Capture the cell that displays the provided text and extract its (X, Y) central coordinate. 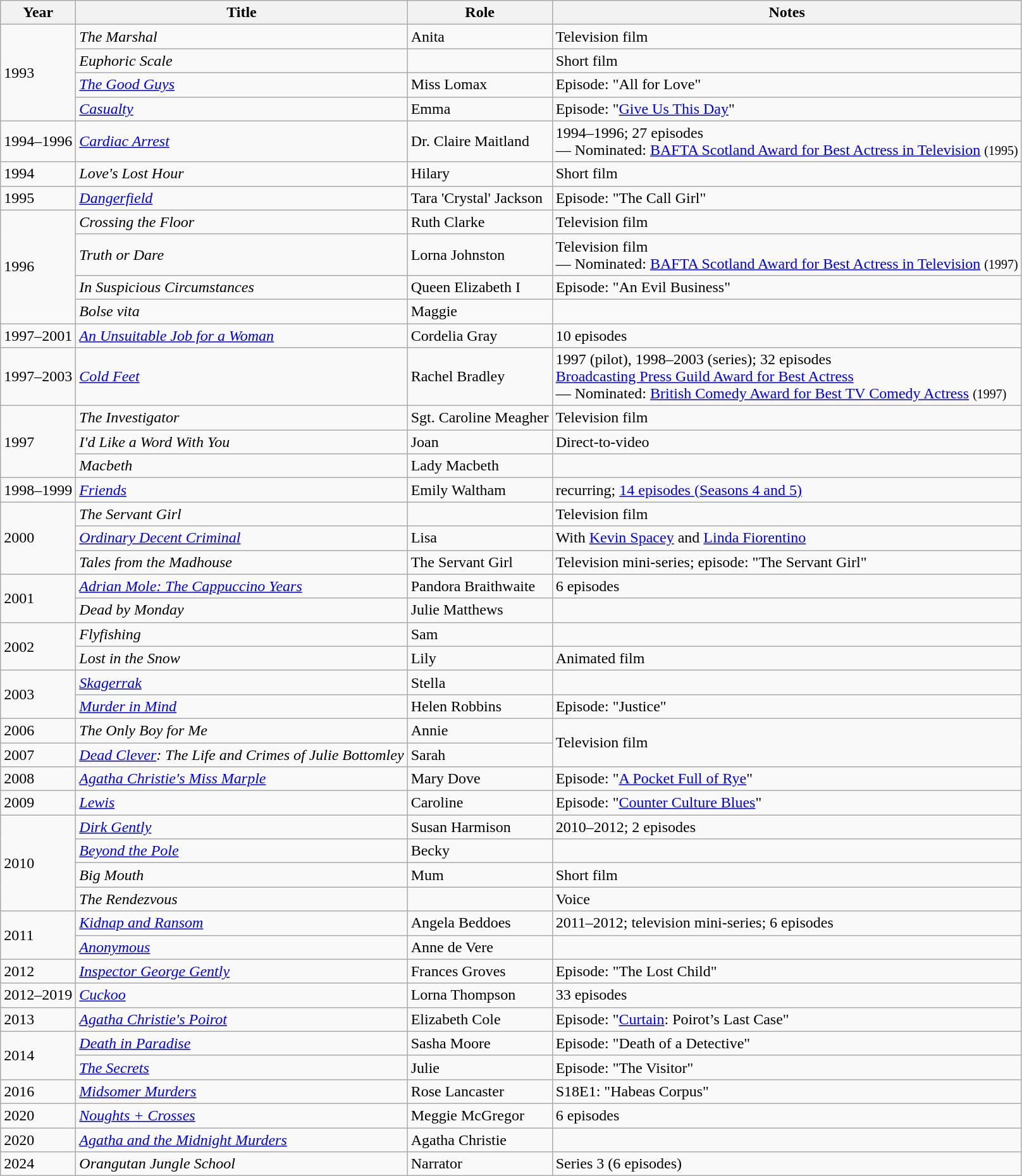
2014 (38, 1055)
Lily (479, 658)
Susan Harmison (479, 827)
Cordelia Gray (479, 336)
Friends (242, 490)
Big Mouth (242, 875)
Euphoric Scale (242, 61)
Mum (479, 875)
Kidnap and Ransom (242, 923)
Queen Elizabeth I (479, 287)
S18E1: "Habeas Corpus" (787, 1091)
Anita (479, 37)
Lady Macbeth (479, 466)
Voice (787, 899)
1997–2003 (38, 377)
Episode: "All for Love" (787, 85)
1998–1999 (38, 490)
2024 (38, 1164)
The Only Boy for Me (242, 730)
Julie (479, 1067)
Sarah (479, 754)
Meggie McGregor (479, 1115)
1994–1996; 27 episodes — Nominated: BAFTA Scotland Award for Best Actress in Television (1995) (787, 142)
Television film — Nominated: BAFTA Scotland Award for Best Actress in Television (1997) (787, 254)
Becky (479, 851)
1993 (38, 73)
Anonymous (242, 947)
Episode: "The Lost Child" (787, 971)
2010–2012; 2 episodes (787, 827)
Sasha Moore (479, 1043)
1996 (38, 267)
Lost in the Snow (242, 658)
The Secrets (242, 1067)
Episode: "Death of a Detective" (787, 1043)
2012 (38, 971)
Love's Lost Hour (242, 174)
Beyond the Pole (242, 851)
Adrian Mole: The Cappuccino Years (242, 586)
Angela Beddoes (479, 923)
2002 (38, 646)
Year (38, 13)
The Rendezvous (242, 899)
Emily Waltham (479, 490)
Episode: "Justice" (787, 706)
Tales from the Madhouse (242, 562)
Frances Groves (479, 971)
Noughts + Crosses (242, 1115)
Helen Robbins (479, 706)
Hilary (479, 174)
Cuckoo (242, 995)
The Marshal (242, 37)
Tara 'Crystal' Jackson (479, 198)
Title (242, 13)
recurring; 14 episodes (Seasons 4 and 5) (787, 490)
Episode: "Curtain: Poirot’s Last Case" (787, 1019)
2000 (38, 538)
Rachel Bradley (479, 377)
Cold Feet (242, 377)
Inspector George Gently (242, 971)
Casualty (242, 109)
Maggie (479, 311)
Dr. Claire Maitland (479, 142)
Dirk Gently (242, 827)
Emma (479, 109)
2009 (38, 803)
Direct-to-video (787, 442)
Skagerrak (242, 682)
10 episodes (787, 336)
2006 (38, 730)
Miss Lomax (479, 85)
Rose Lancaster (479, 1091)
Episode: "A Pocket Full of Rye" (787, 779)
2008 (38, 779)
Crossing the Floor (242, 222)
33 episodes (787, 995)
Murder in Mind (242, 706)
Agatha Christie (479, 1140)
Lorna Thompson (479, 995)
Macbeth (242, 466)
In Suspicious Circumstances (242, 287)
Midsomer Murders (242, 1091)
Bolse vita (242, 311)
Episode: "The Visitor" (787, 1067)
Agatha and the Midnight Murders (242, 1140)
Lewis (242, 803)
Ruth Clarke (479, 222)
Stella (479, 682)
Caroline (479, 803)
Television mini-series; episode: "The Servant Girl" (787, 562)
Sam (479, 634)
2001 (38, 598)
Ordinary Decent Criminal (242, 538)
Notes (787, 13)
2012–2019 (38, 995)
Dead by Monday (242, 610)
Agatha Christie's Poirot (242, 1019)
Annie (479, 730)
Episode: "An Evil Business" (787, 287)
2016 (38, 1091)
The Good Guys (242, 85)
2003 (38, 694)
Episode: "The Call Girl" (787, 198)
Anne de Vere (479, 947)
2011–2012; television mini-series; 6 episodes (787, 923)
Lorna Johnston (479, 254)
Dead Clever: The Life and Crimes of Julie Bottomley (242, 754)
Flyfishing (242, 634)
Agatha Christie's Miss Marple (242, 779)
Episode: "Give Us This Day" (787, 109)
Julie Matthews (479, 610)
2011 (38, 935)
Series 3 (6 episodes) (787, 1164)
1995 (38, 198)
Death in Paradise (242, 1043)
Lisa (479, 538)
I'd Like a Word With You (242, 442)
1997 (38, 442)
2010 (38, 863)
An Unsuitable Job for a Woman (242, 336)
1994 (38, 174)
Dangerfield (242, 198)
Mary Dove (479, 779)
Pandora Braithwaite (479, 586)
The Investigator (242, 418)
2013 (38, 1019)
1997–2001 (38, 336)
Joan (479, 442)
Episode: "Counter Culture Blues" (787, 803)
Narrator (479, 1164)
2007 (38, 754)
Orangutan Jungle School (242, 1164)
Role (479, 13)
Elizabeth Cole (479, 1019)
Sgt. Caroline Meagher (479, 418)
Cardiac Arrest (242, 142)
Truth or Dare (242, 254)
1994–1996 (38, 142)
With Kevin Spacey and Linda Fiorentino (787, 538)
Animated film (787, 658)
